Find where the given text appears and provide that cell's center as [X, Y] coordinate. 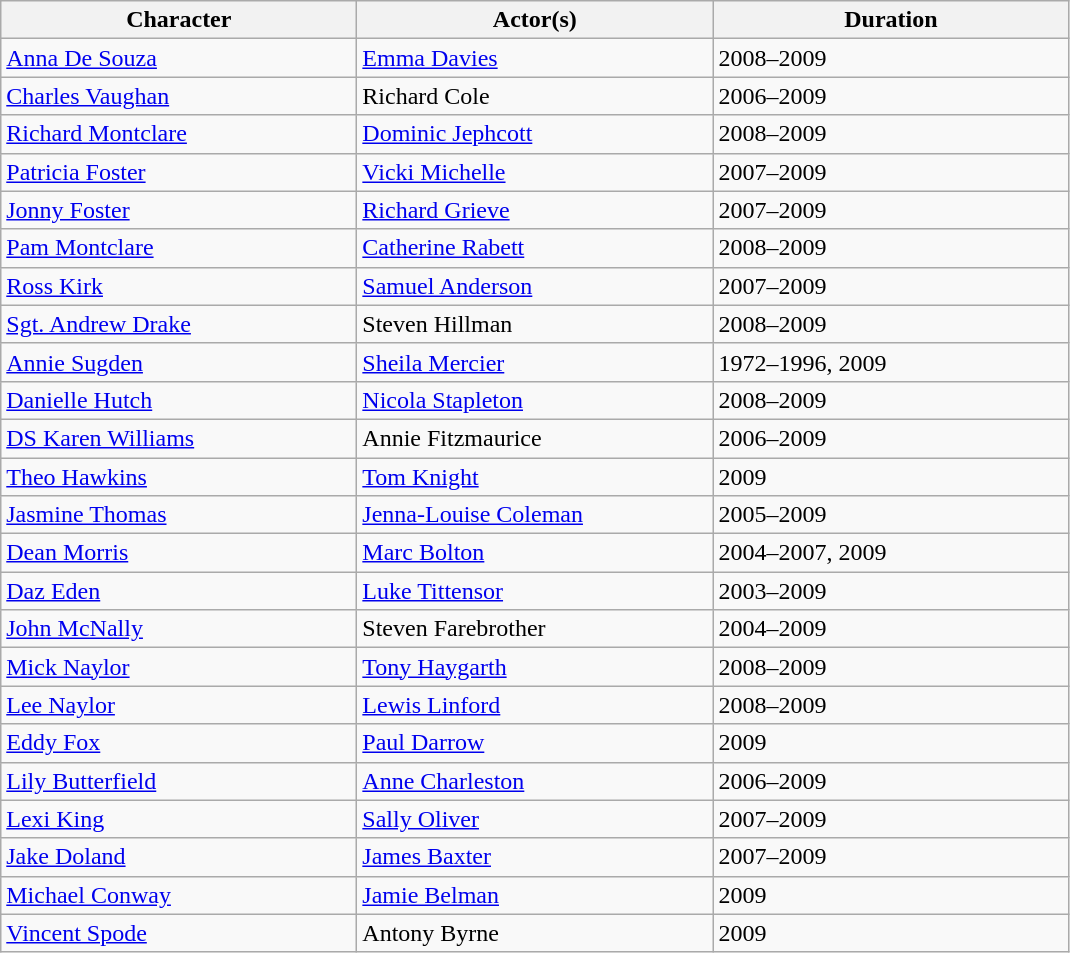
Pam Montclare [179, 248]
Theo Hawkins [179, 477]
Dean Morris [179, 553]
Richard Cole [535, 96]
Sally Oliver [535, 819]
Vincent Spode [179, 933]
John McNally [179, 629]
Steven Farebrother [535, 629]
Richard Montclare [179, 134]
Jonny Foster [179, 210]
Anne Charleston [535, 781]
Lily Butterfield [179, 781]
Jamie Belman [535, 895]
Annie Sugden [179, 362]
DS Karen Williams [179, 438]
Danielle Hutch [179, 400]
Sgt. Andrew Drake [179, 324]
Samuel Anderson [535, 286]
Daz Eden [179, 591]
Emma Davies [535, 58]
Tom Knight [535, 477]
1972–1996, 2009 [891, 362]
Actor(s) [535, 20]
Sheila Mercier [535, 362]
Lexi King [179, 819]
Anna De Souza [179, 58]
Steven Hillman [535, 324]
Jenna-Louise Coleman [535, 515]
Patricia Foster [179, 172]
2004–2007, 2009 [891, 553]
2005–2009 [891, 515]
Ross Kirk [179, 286]
Nicola Stapleton [535, 400]
Antony Byrne [535, 933]
Catherine Rabett [535, 248]
Jasmine Thomas [179, 515]
Lee Naylor [179, 705]
James Baxter [535, 857]
Richard Grieve [535, 210]
Mick Naylor [179, 667]
Tony Haygarth [535, 667]
Eddy Fox [179, 743]
Annie Fitzmaurice [535, 438]
Lewis Linford [535, 705]
Character [179, 20]
Vicki Michelle [535, 172]
Jake Doland [179, 857]
2004–2009 [891, 629]
Paul Darrow [535, 743]
Charles Vaughan [179, 96]
Michael Conway [179, 895]
Marc Bolton [535, 553]
2003–2009 [891, 591]
Luke Tittensor [535, 591]
Dominic Jephcott [535, 134]
Duration [891, 20]
